Extract the [x, y] coordinate from the center of the cell holding the provided text.  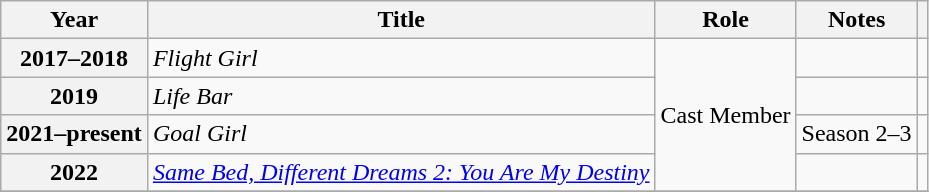
2017–2018 [74, 58]
Notes [856, 20]
Title [401, 20]
2022 [74, 172]
Year [74, 20]
Goal Girl [401, 134]
Cast Member [726, 115]
Role [726, 20]
Life Bar [401, 96]
2021–present [74, 134]
Flight Girl [401, 58]
Season 2–3 [856, 134]
Same Bed, Different Dreams 2: You Are My Destiny [401, 172]
2019 [74, 96]
